Locate the cell with the specified text and output its (X, Y) center coordinate. 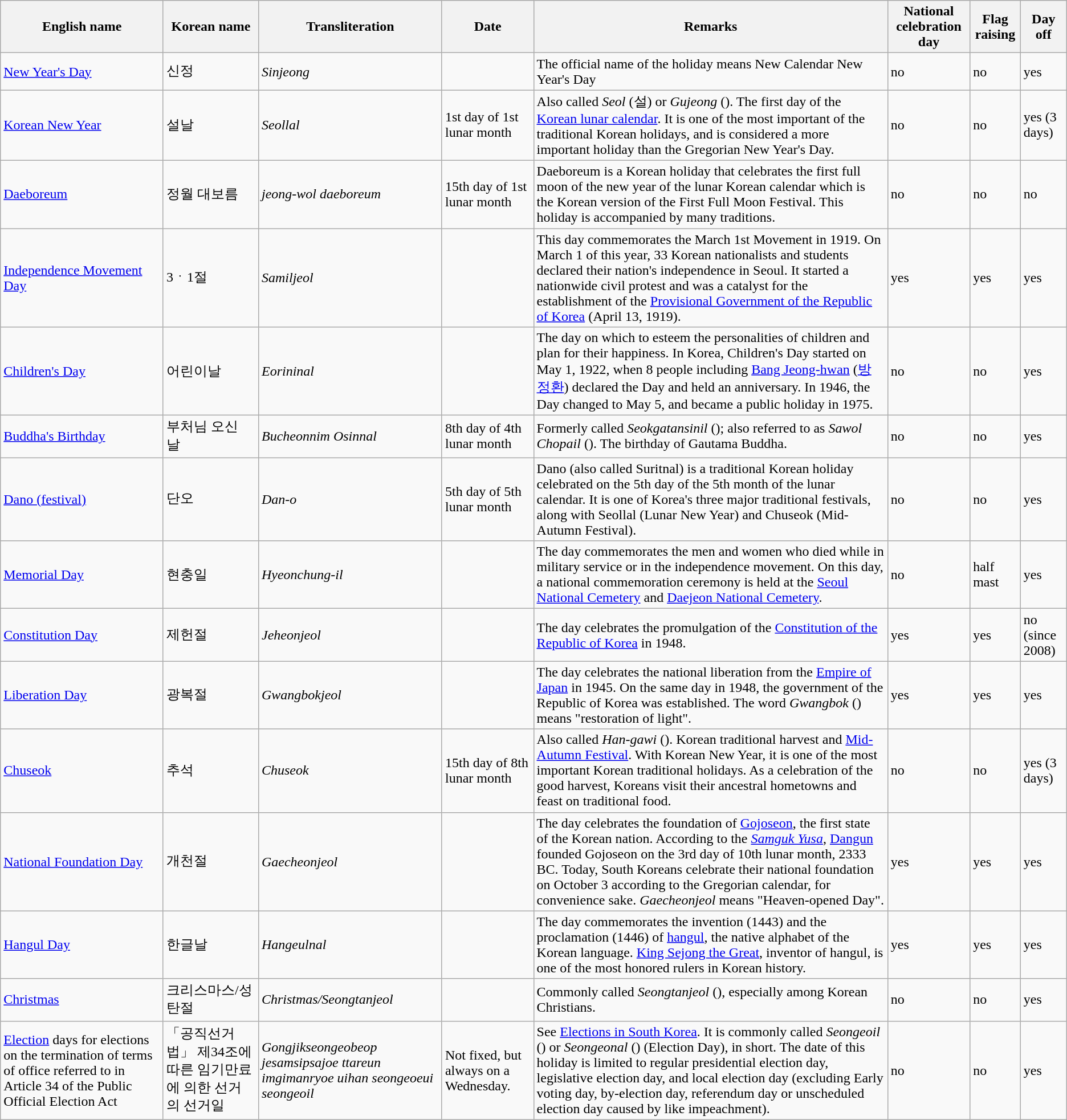
추석 (211, 771)
Daeboreum (82, 194)
크리스마스/성탄절 (211, 1000)
Flag raising (995, 27)
Buddha's Birthday (82, 437)
Hangeulnal (350, 945)
Children's Day (82, 372)
15th day of 8th lunar month (488, 771)
Not fixed, but always on a Wednesday. (488, 1070)
Korean New Year (82, 125)
5th day of 5th lunar month (488, 499)
Hyeonchung-il (350, 575)
Dan-o (350, 499)
1st day of 1st lunar month (488, 125)
Election days for elections on the termination of terms of office referred to in Article 34 of the Public Official Election Act (82, 1070)
Independence Movement Day (82, 277)
The day celebrates the promulgation of the Constitution of the Republic of Korea in 1948. (710, 635)
The official name of the holiday means New Calendar New Year's Day (710, 72)
Gaecheonjeol (350, 862)
Day off (1043, 27)
National Foundation Day (82, 862)
Seollal (350, 125)
Commonly called Seongtanjeol (), especially among Korean Christians. (710, 1000)
15th day of 1st lunar month (488, 194)
부처님 오신 날 (211, 437)
정월 대보름 (211, 194)
Eorininal (350, 372)
Constitution Day (82, 635)
Hangul Day (82, 945)
no (since 2008) (1043, 635)
8th day of 4th lunar month (488, 437)
단오 (211, 499)
Gongjikseongeobeop jesamsipsajoe ttareun imgimanryoe uihan seongeoeui seongeoil (350, 1070)
신정 (211, 72)
English name (82, 27)
개천절 (211, 862)
어린이날 (211, 372)
National celebration day (928, 27)
Date (488, 27)
Dano (festival) (82, 499)
광복절 (211, 695)
jeong-wol daeboreum (350, 194)
「공직선거법」 제34조에 따른 임기만료에 의한 선거의 선거일 (211, 1070)
현충일 (211, 575)
제헌절 (211, 635)
Remarks (710, 27)
한글날 (211, 945)
half mast (995, 575)
Jeheonjeol (350, 635)
Liberation Day (82, 695)
Sinjeong (350, 72)
설날 (211, 125)
Gwangbokjeol (350, 695)
New Year's Day (82, 72)
Bucheonnim Osinnal (350, 437)
Christmas/Seongtanjeol (350, 1000)
3ㆍ1절 (211, 277)
Formerly called Seokgatansinil (); also referred to as Sawol Chopail (). The birthday of Gautama Buddha. (710, 437)
Memorial Day (82, 575)
Samiljeol (350, 277)
Christmas (82, 1000)
Transliteration (350, 27)
Korean name (211, 27)
